Capture the cell that displays the provided text and extract its (x, y) central coordinate. 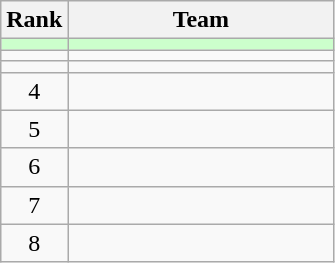
5 (34, 129)
7 (34, 205)
4 (34, 91)
8 (34, 243)
Rank (34, 20)
6 (34, 167)
Team (201, 20)
